Search for the cell housing the specified text and yield its [X, Y] center coordinate. 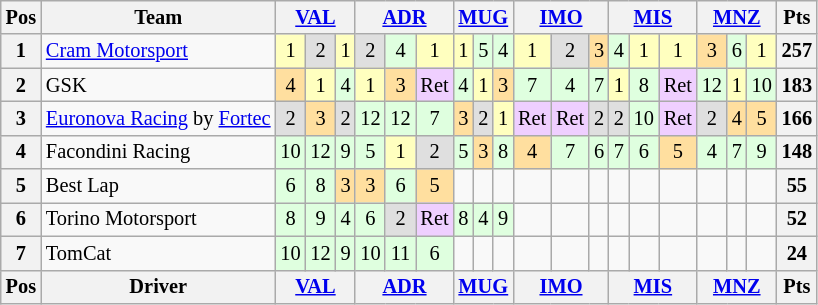
Torino Motorsport [158, 219]
Best Lap [158, 186]
52 [797, 219]
148 [797, 152]
Facondini Racing [158, 152]
55 [797, 186]
Driver [158, 287]
GSK [158, 85]
183 [797, 85]
Team [158, 17]
Cram Motorsport [158, 51]
Euronova Racing by Fortec [158, 118]
166 [797, 118]
24 [797, 253]
257 [797, 51]
TomCat [158, 253]
11 [400, 253]
